Output the (X, Y) coordinate of the center of the cell containing the given text.  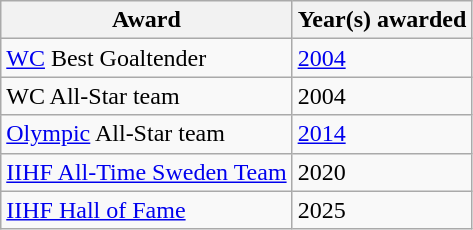
Award (146, 20)
Year(s) awarded (382, 20)
IIHF Hall of Fame (146, 210)
WC Best Goaltender (146, 58)
Olympic All-Star team (146, 134)
2014 (382, 134)
2025 (382, 210)
WC All-Star team (146, 96)
2020 (382, 172)
IIHF All-Time Sweden Team (146, 172)
